Pinpoint the cell where the given text exists, returning its (X, Y) midpoint coordinate. 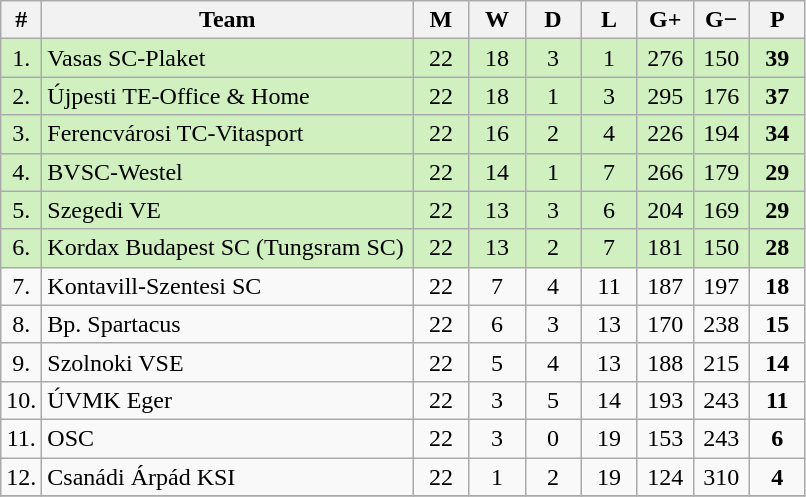
310 (721, 477)
11. (22, 438)
ÚVMK Eger (228, 400)
G− (721, 20)
Csanádi Árpád KSI (228, 477)
179 (721, 172)
G+ (665, 20)
176 (721, 96)
BVSC-Westel (228, 172)
187 (665, 286)
4. (22, 172)
10. (22, 400)
L (609, 20)
34 (777, 134)
9. (22, 362)
15 (777, 324)
OSC (228, 438)
7. (22, 286)
169 (721, 210)
170 (665, 324)
1. (22, 58)
37 (777, 96)
181 (665, 248)
Szolnoki VSE (228, 362)
188 (665, 362)
W (497, 20)
2. (22, 96)
Bp. Spartacus (228, 324)
153 (665, 438)
Ferencvárosi TC-Vitasport (228, 134)
M (441, 20)
Vasas SC-Plaket (228, 58)
39 (777, 58)
Team (228, 20)
266 (665, 172)
226 (665, 134)
194 (721, 134)
238 (721, 324)
197 (721, 286)
0 (553, 438)
16 (497, 134)
Szegedi VE (228, 210)
5. (22, 210)
28 (777, 248)
276 (665, 58)
D (553, 20)
124 (665, 477)
Kontavill-Szentesi SC (228, 286)
6. (22, 248)
12. (22, 477)
P (777, 20)
193 (665, 400)
215 (721, 362)
204 (665, 210)
8. (22, 324)
3. (22, 134)
# (22, 20)
295 (665, 96)
Újpesti TE-Office & Home (228, 96)
Kordax Budapest SC (Tungsram SC) (228, 248)
